Scan for the cell matching the given text and deliver its [X, Y] coordinate at center. 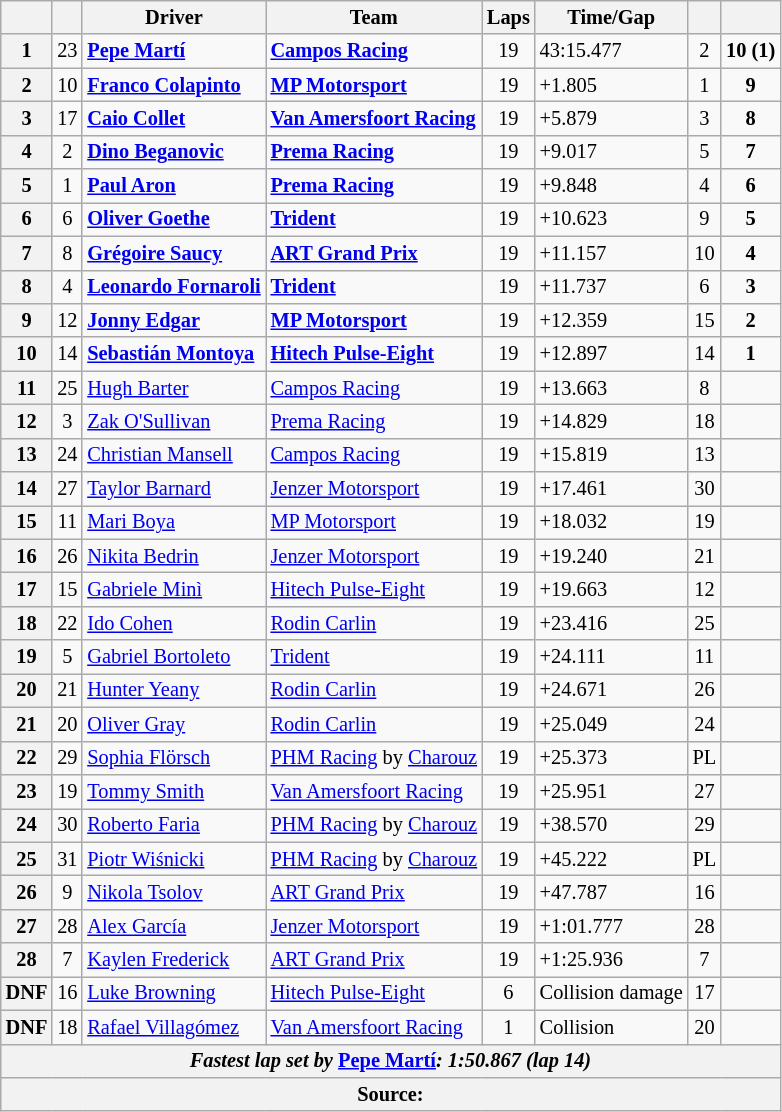
Caio Collet [174, 118]
+24.671 [612, 690]
Gabriele Minì [174, 589]
+45.222 [612, 859]
+15.819 [612, 455]
Paul Aron [174, 186]
43:15.477 [612, 51]
Zak O'Sullivan [174, 421]
Oliver Gray [174, 724]
10 (1) [750, 51]
+38.570 [612, 825]
Team [374, 17]
Rafael Villagómez [174, 1027]
Time/Gap [612, 17]
Ido Cohen [174, 623]
Collision damage [612, 993]
Roberto Faria [174, 825]
Nikita Bedrin [174, 556]
Laps [508, 17]
+13.663 [612, 388]
Sophia Flörsch [174, 758]
Sebastián Montoya [174, 354]
Hunter Yeany [174, 690]
+24.111 [612, 657]
Gabriel Bortoleto [174, 657]
+9.848 [612, 186]
+25.373 [612, 758]
+9.017 [612, 152]
+10.623 [612, 219]
+11.737 [612, 287]
Dino Beganovic [174, 152]
Luke Browning [174, 993]
Mari Boya [174, 522]
Kaylen Frederick [174, 960]
Nikola Tsolov [174, 892]
Collision [612, 1027]
+1:01.777 [612, 926]
Tommy Smith [174, 791]
+17.461 [612, 489]
+14.829 [612, 421]
+1.805 [612, 85]
Piotr Wiśnicki [174, 859]
+25.049 [612, 724]
+19.663 [612, 589]
+11.157 [612, 253]
+19.240 [612, 556]
Hugh Barter [174, 388]
+23.416 [612, 623]
Grégoire Saucy [174, 253]
+25.951 [612, 791]
Jonny Edgar [174, 320]
Oliver Goethe [174, 219]
Driver [174, 17]
31 [67, 859]
Taylor Barnard [174, 489]
+5.879 [612, 118]
Fastest lap set by Pepe Martí: 1:50.867 (lap 14) [390, 1061]
Pepe Martí [174, 51]
Leonardo Fornaroli [174, 287]
+47.787 [612, 892]
+12.897 [612, 354]
Alex García [174, 926]
+12.359 [612, 320]
+18.032 [612, 522]
Christian Mansell [174, 455]
Source: [390, 1094]
+1:25.936 [612, 960]
Franco Colapinto [174, 85]
